Detect which cell encompasses the target text, then output its (x, y) center coordinate. 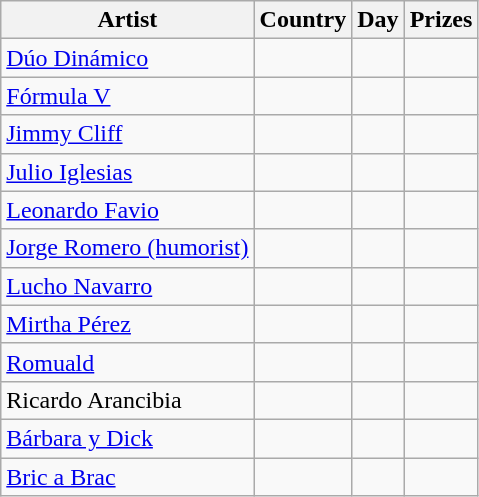
Leonardo Favio (128, 210)
Dúo Dinámico (128, 58)
Fórmula V (128, 96)
Jorge Romero (humorist) (128, 248)
Bárbara y Dick (128, 438)
Jimmy Cliff (128, 134)
Bric a Brac (128, 477)
Mirtha Pérez (128, 324)
Romuald (128, 362)
Ricardo Arancibia (128, 400)
Lucho Navarro (128, 286)
Prizes (441, 20)
Artist (128, 20)
Country (303, 20)
Day (378, 20)
Julio Iglesias (128, 172)
